Identify which cell holds the provided text, then report its (X, Y) central coordinate. 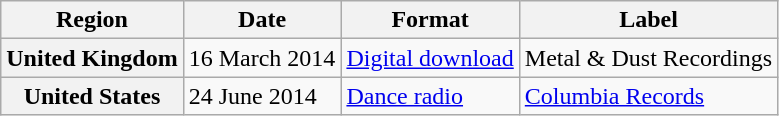
United Kingdom (92, 58)
Digital download (430, 58)
Label (648, 20)
Date (262, 20)
Columbia Records (648, 96)
16 March 2014 (262, 58)
24 June 2014 (262, 96)
Metal & Dust Recordings (648, 58)
Dance radio (430, 96)
Format (430, 20)
United States (92, 96)
Region (92, 20)
